Capture the cell that displays the provided text and extract its [X, Y] central coordinate. 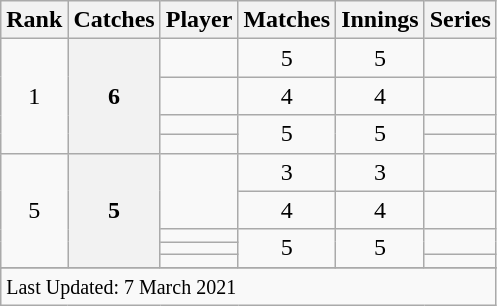
Catches [114, 20]
Matches [287, 20]
Last Updated: 7 March 2021 [249, 286]
Player [199, 20]
6 [114, 96]
Series [460, 20]
Rank [34, 20]
1 [34, 96]
Innings [380, 20]
